Determine the (X, Y) coordinate at the center of the cell enclosing the given text.  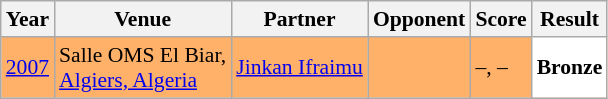
Year (28, 19)
–, – (500, 68)
Jinkan Ifraimu (300, 68)
Salle OMS El Biar,Algiers, Algeria (142, 68)
Result (570, 19)
Score (500, 19)
2007 (28, 68)
Bronze (570, 68)
Partner (300, 19)
Venue (142, 19)
Opponent (420, 19)
